Determine the (x, y) coordinate at the center of the cell enclosing the given text.  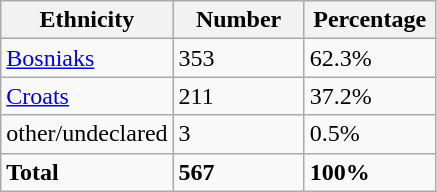
Percentage (370, 20)
567 (238, 172)
37.2% (370, 96)
Number (238, 20)
other/undeclared (87, 134)
Bosniaks (87, 58)
Total (87, 172)
353 (238, 58)
Ethnicity (87, 20)
3 (238, 134)
0.5% (370, 134)
211 (238, 96)
62.3% (370, 58)
100% (370, 172)
Croats (87, 96)
